Extract the (X, Y) coordinate from the center of the cell holding the provided text.  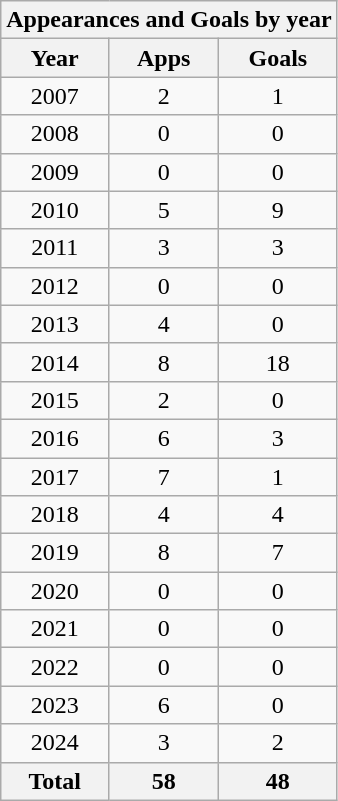
2013 (55, 324)
2007 (55, 96)
58 (164, 781)
Appearances and Goals by year (169, 20)
2009 (55, 172)
2024 (55, 743)
Goals (278, 58)
Total (55, 781)
2016 (55, 438)
2021 (55, 629)
2019 (55, 553)
2017 (55, 477)
2014 (55, 362)
5 (164, 210)
2022 (55, 667)
2011 (55, 248)
2018 (55, 515)
Apps (164, 58)
2008 (55, 134)
9 (278, 210)
18 (278, 362)
2010 (55, 210)
2015 (55, 400)
2020 (55, 591)
2012 (55, 286)
48 (278, 781)
2023 (55, 705)
Year (55, 58)
